Detect which cell encompasses the target text, then output its (x, y) center coordinate. 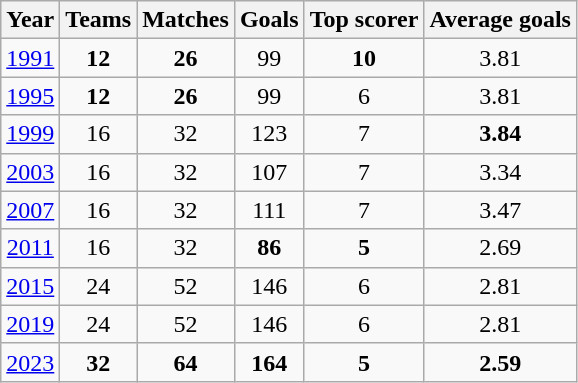
2019 (30, 324)
86 (269, 248)
64 (186, 362)
107 (269, 172)
123 (269, 134)
164 (269, 362)
2011 (30, 248)
2003 (30, 172)
1999 (30, 134)
Teams (98, 20)
2023 (30, 362)
3.47 (500, 210)
3.34 (500, 172)
2.59 (500, 362)
111 (269, 210)
Average goals (500, 20)
1995 (30, 96)
2015 (30, 286)
10 (364, 58)
3.84 (500, 134)
Year (30, 20)
2007 (30, 210)
1991 (30, 58)
Top scorer (364, 20)
Goals (269, 20)
2.69 (500, 248)
Matches (186, 20)
